Pinpoint the cell where the given text exists, returning its [X, Y] midpoint coordinate. 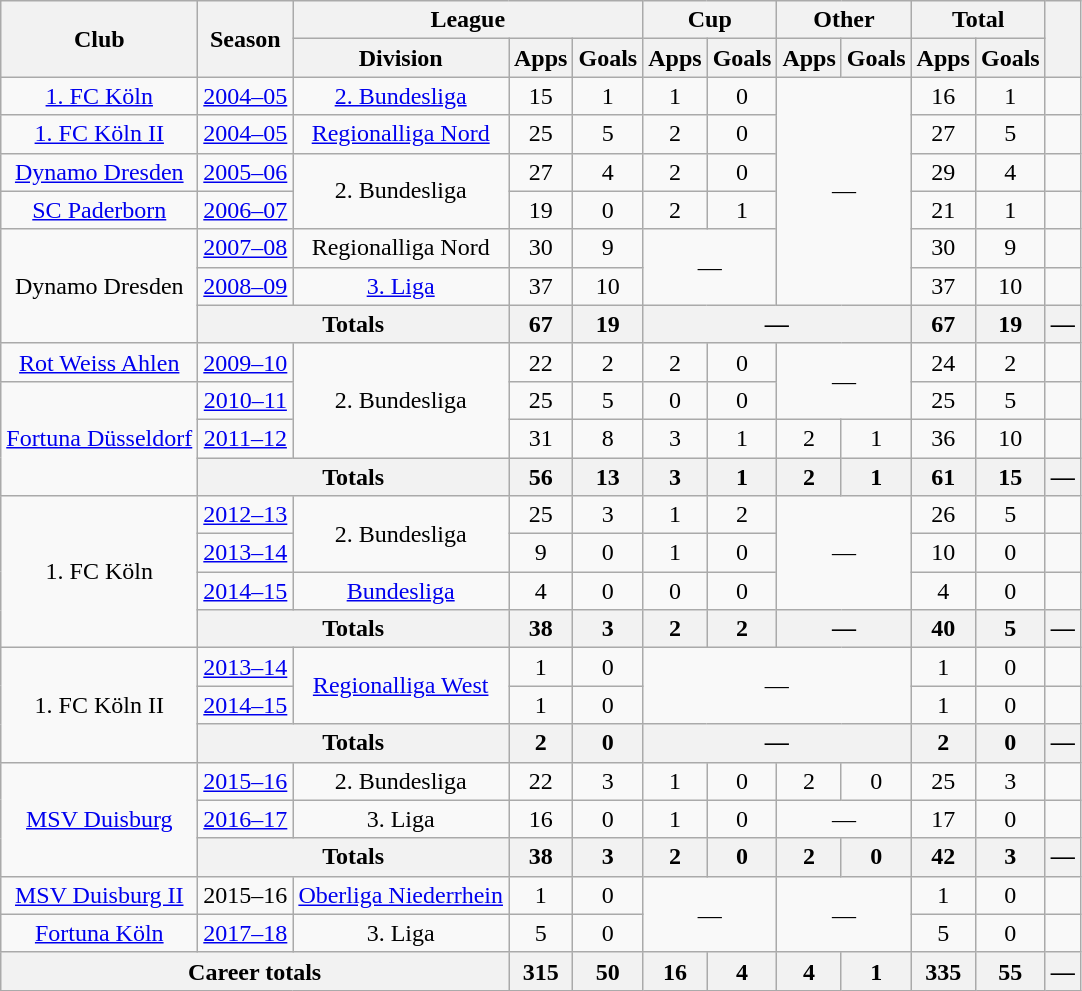
2009–10 [246, 362]
31 [540, 438]
2006–07 [246, 210]
26 [943, 515]
2007–08 [246, 248]
40 [943, 629]
Cup [710, 20]
2008–09 [246, 286]
56 [540, 477]
55 [1010, 971]
21 [943, 210]
MSV Duisburg II [100, 895]
2005–06 [246, 172]
Career totals [255, 971]
SC Paderborn [100, 210]
315 [540, 971]
36 [943, 438]
Total [978, 20]
50 [608, 971]
Bundesliga [401, 591]
Other [844, 20]
42 [943, 857]
Season [246, 39]
MSV Duisburg [100, 819]
2017–18 [246, 933]
2016–17 [246, 819]
13 [608, 477]
61 [943, 477]
335 [943, 971]
Fortuna Köln [100, 933]
2011–12 [246, 438]
Regionalliga West [401, 686]
17 [943, 819]
29 [943, 172]
24 [943, 362]
League [468, 20]
Division [401, 58]
2012–13 [246, 515]
2010–11 [246, 400]
8 [608, 438]
Fortuna Düsseldorf [100, 438]
Rot Weiss Ahlen [100, 362]
Club [100, 39]
Oberliga Niederrhein [401, 895]
